Locate the cell with the specified text and output its [x, y] center coordinate. 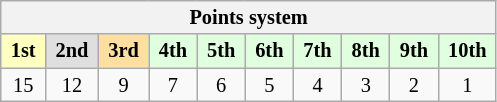
7 [173, 85]
5th [221, 51]
4th [173, 51]
10th [467, 51]
3rd [123, 51]
4 [317, 85]
9th [414, 51]
5 [269, 85]
8th [366, 51]
6 [221, 85]
2nd [72, 51]
15 [24, 85]
7th [317, 51]
2 [414, 85]
12 [72, 85]
1st [24, 51]
9 [123, 85]
6th [269, 51]
3 [366, 85]
Points system [249, 17]
1 [467, 85]
